Detect which cell encompasses the target text, then output its (X, Y) center coordinate. 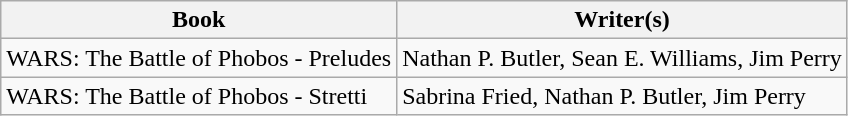
Writer(s) (622, 20)
Sabrina Fried, Nathan P. Butler, Jim Perry (622, 96)
Nathan P. Butler, Sean E. Williams, Jim Perry (622, 58)
WARS: The Battle of Phobos - Stretti (199, 96)
Book (199, 20)
WARS: The Battle of Phobos - Preludes (199, 58)
